From the cell containing the given text, extract its center point as (X, Y) coordinate. 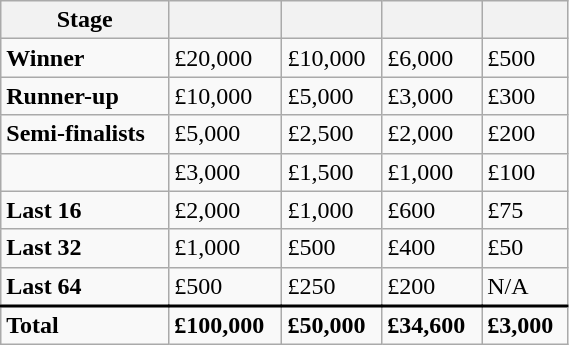
£2,500 (332, 134)
£20,000 (226, 58)
Stage (85, 20)
Last 64 (85, 286)
Runner-up (85, 96)
N/A (525, 286)
£75 (525, 210)
£400 (432, 248)
Winner (85, 58)
£250 (332, 286)
Total (85, 326)
£1,500 (332, 172)
£34,600 (432, 326)
£50 (525, 248)
Last 16 (85, 210)
£600 (432, 210)
£100 (525, 172)
£50,000 (332, 326)
£300 (525, 96)
£6,000 (432, 58)
Last 32 (85, 248)
£100,000 (226, 326)
Semi-finalists (85, 134)
